Return [X, Y] of the center of cell containing provided text 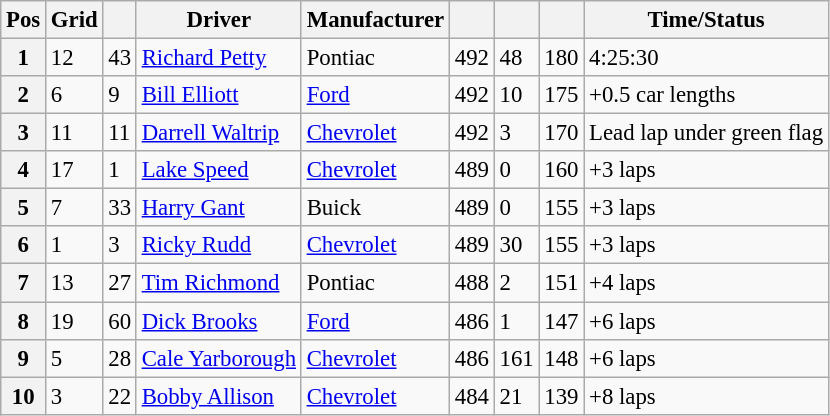
170 [562, 133]
488 [472, 283]
Buick [375, 208]
+8 laps [706, 396]
4:25:30 [706, 58]
Lake Speed [218, 170]
Pos [24, 20]
Time/Status [706, 20]
Tim Richmond [218, 283]
33 [120, 208]
Darrell Waltrip [218, 133]
Lead lap under green flag [706, 133]
48 [516, 58]
Driver [218, 20]
43 [120, 58]
8 [24, 321]
13 [74, 283]
151 [562, 283]
22 [120, 396]
160 [562, 170]
28 [120, 358]
+4 laps [706, 283]
161 [516, 358]
+0.5 car lengths [706, 95]
Richard Petty [218, 58]
21 [516, 396]
Bill Elliott [218, 95]
60 [120, 321]
Harry Gant [218, 208]
484 [472, 396]
4 [24, 170]
Ricky Rudd [218, 245]
Grid [74, 20]
Cale Yarborough [218, 358]
139 [562, 396]
12 [74, 58]
17 [74, 170]
19 [74, 321]
Bobby Allison [218, 396]
175 [562, 95]
Manufacturer [375, 20]
180 [562, 58]
Dick Brooks [218, 321]
147 [562, 321]
30 [516, 245]
27 [120, 283]
148 [562, 358]
